Pinpoint the cell where the given text exists, returning its [x, y] midpoint coordinate. 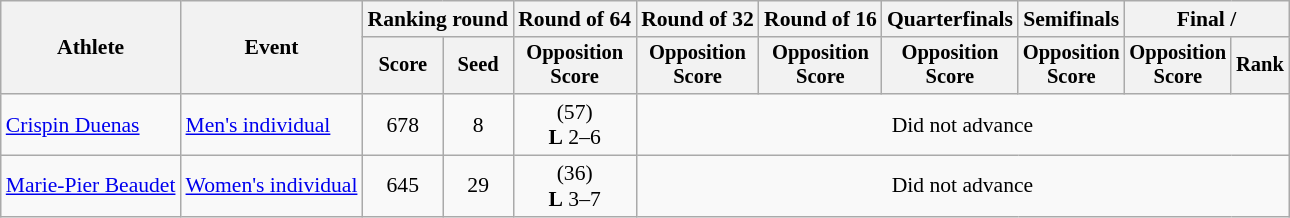
Score [402, 66]
Marie-Pier Beaudet [91, 186]
Round of 32 [698, 19]
8 [478, 124]
Ranking round [438, 19]
Quarterfinals [950, 19]
29 [478, 186]
Round of 64 [574, 19]
(36)L 3–7 [574, 186]
Event [272, 48]
Crispin Duenas [91, 124]
Semifinals [1072, 19]
Rank [1260, 66]
Final / [1206, 19]
Seed [478, 66]
645 [402, 186]
Athlete [91, 48]
Men's individual [272, 124]
678 [402, 124]
(57)L 2–6 [574, 124]
Women's individual [272, 186]
Round of 16 [820, 19]
